Scan for the cell matching the given text and deliver its (X, Y) coordinate at center. 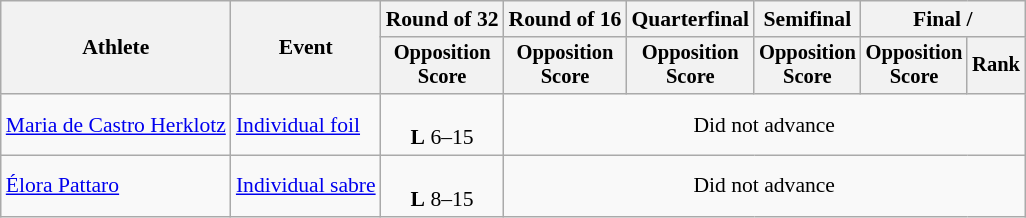
Athlete (116, 48)
Rank (996, 66)
Maria de Castro Herklotz (116, 124)
Élora Pattaro (116, 186)
Semifinal (808, 19)
Individual sabre (306, 186)
Round of 32 (442, 19)
L 6–15 (442, 124)
Event (306, 48)
L 8–15 (442, 186)
Round of 16 (566, 19)
Individual foil (306, 124)
Quarterfinal (690, 19)
Final / (943, 19)
